Determine the [X, Y] coordinate at the center of the cell enclosing the given text.  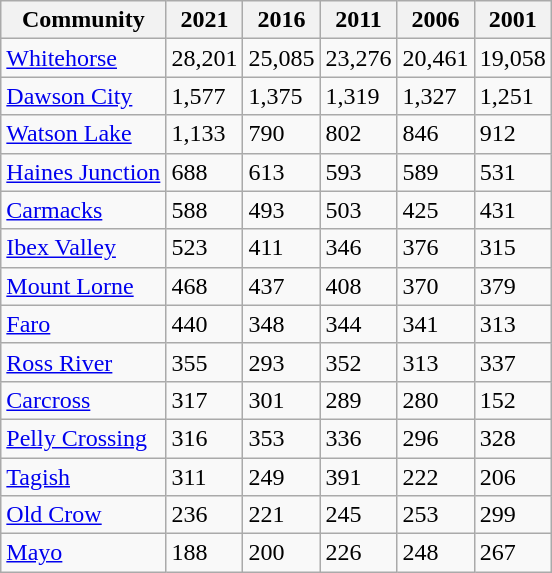
289 [358, 400]
245 [358, 515]
344 [358, 324]
391 [358, 477]
341 [436, 324]
Whitehorse [84, 58]
353 [282, 438]
25,085 [282, 58]
503 [358, 210]
Community [84, 20]
2016 [282, 20]
790 [282, 134]
28,201 [204, 58]
355 [204, 362]
468 [204, 286]
Ibex Valley [84, 248]
23,276 [358, 58]
437 [282, 286]
317 [204, 400]
346 [358, 248]
613 [282, 172]
236 [204, 515]
802 [358, 134]
1,319 [358, 96]
408 [358, 286]
328 [512, 438]
912 [512, 134]
Haines Junction [84, 172]
2011 [358, 20]
Carmacks [84, 210]
152 [512, 400]
Watson Lake [84, 134]
336 [358, 438]
Mayo [84, 553]
440 [204, 324]
Carcross [84, 400]
523 [204, 248]
Tagish [84, 477]
311 [204, 477]
253 [436, 515]
1,327 [436, 96]
425 [436, 210]
Pelly Crossing [84, 438]
226 [358, 553]
589 [436, 172]
688 [204, 172]
1,577 [204, 96]
Faro [84, 324]
1,375 [282, 96]
267 [512, 553]
221 [282, 515]
301 [282, 400]
206 [512, 477]
376 [436, 248]
431 [512, 210]
293 [282, 362]
593 [358, 172]
1,133 [204, 134]
188 [204, 553]
588 [204, 210]
249 [282, 477]
248 [436, 553]
846 [436, 134]
2001 [512, 20]
315 [512, 248]
Ross River [84, 362]
2021 [204, 20]
352 [358, 362]
337 [512, 362]
222 [436, 477]
Old Crow [84, 515]
411 [282, 248]
1,251 [512, 96]
20,461 [436, 58]
316 [204, 438]
370 [436, 286]
19,058 [512, 58]
493 [282, 210]
531 [512, 172]
379 [512, 286]
348 [282, 324]
Mount Lorne [84, 286]
Dawson City [84, 96]
280 [436, 400]
200 [282, 553]
296 [436, 438]
299 [512, 515]
2006 [436, 20]
